Determine the (x, y) coordinate at the center of the cell enclosing the given text.  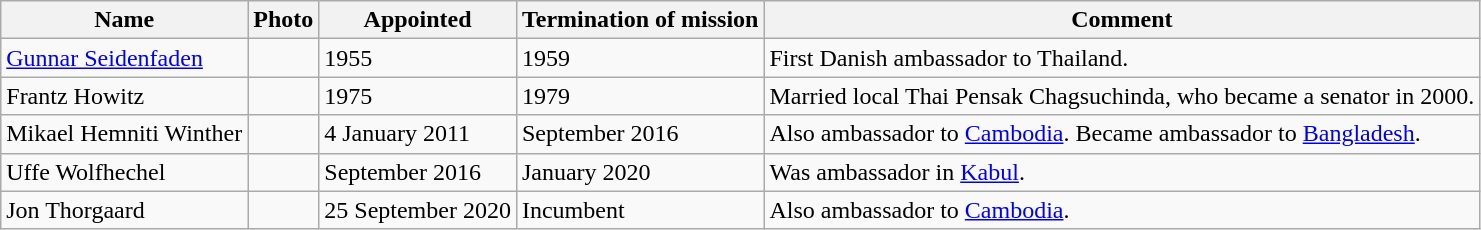
Comment (1122, 20)
1979 (640, 96)
Also ambassador to Cambodia. Became ambassador to Bangladesh. (1122, 134)
Uffe Wolfhechel (124, 172)
25 September 2020 (418, 210)
Photo (284, 20)
Frantz Howitz (124, 96)
1975 (418, 96)
Gunnar Seidenfaden (124, 58)
Also ambassador to Cambodia. (1122, 210)
First Danish ambassador to Thailand. (1122, 58)
4 January 2011 (418, 134)
Mikael Hemniti Winther (124, 134)
Jon Thorgaard (124, 210)
January 2020 (640, 172)
Was ambassador in Kabul. (1122, 172)
Married local Thai Pensak Chagsuchinda, who became a senator in 2000. (1122, 96)
1955 (418, 58)
Appointed (418, 20)
1959 (640, 58)
Termination of mission (640, 20)
Incumbent (640, 210)
Name (124, 20)
